Output the (x, y) coordinate of the center of the cell containing the given text.  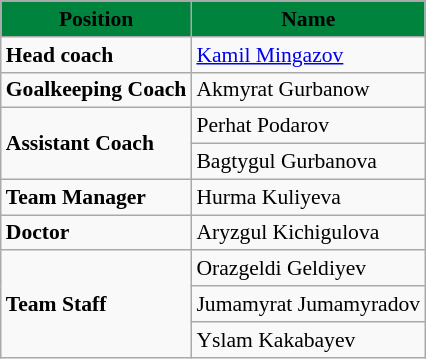
Yslam Kakabayev (308, 340)
Goalkeeping Coach (96, 90)
Aryzgul Kichigulova (308, 233)
Name (308, 19)
Perhat Podarov (308, 126)
Kamil Mingazov (308, 55)
Akmyrat Gurbanow (308, 90)
Assistant Coach (96, 144)
Orazgeldi Geldiyev (308, 269)
Team Manager (96, 197)
Bagtygul Gurbanova (308, 162)
Doctor (96, 233)
Head coach (96, 55)
Team Staff (96, 304)
Jumamyrat Jumamyradov (308, 304)
Hurma Kuliyeva (308, 197)
Position (96, 19)
